Find where the given text appears and provide that cell's center as (x, y) coordinate. 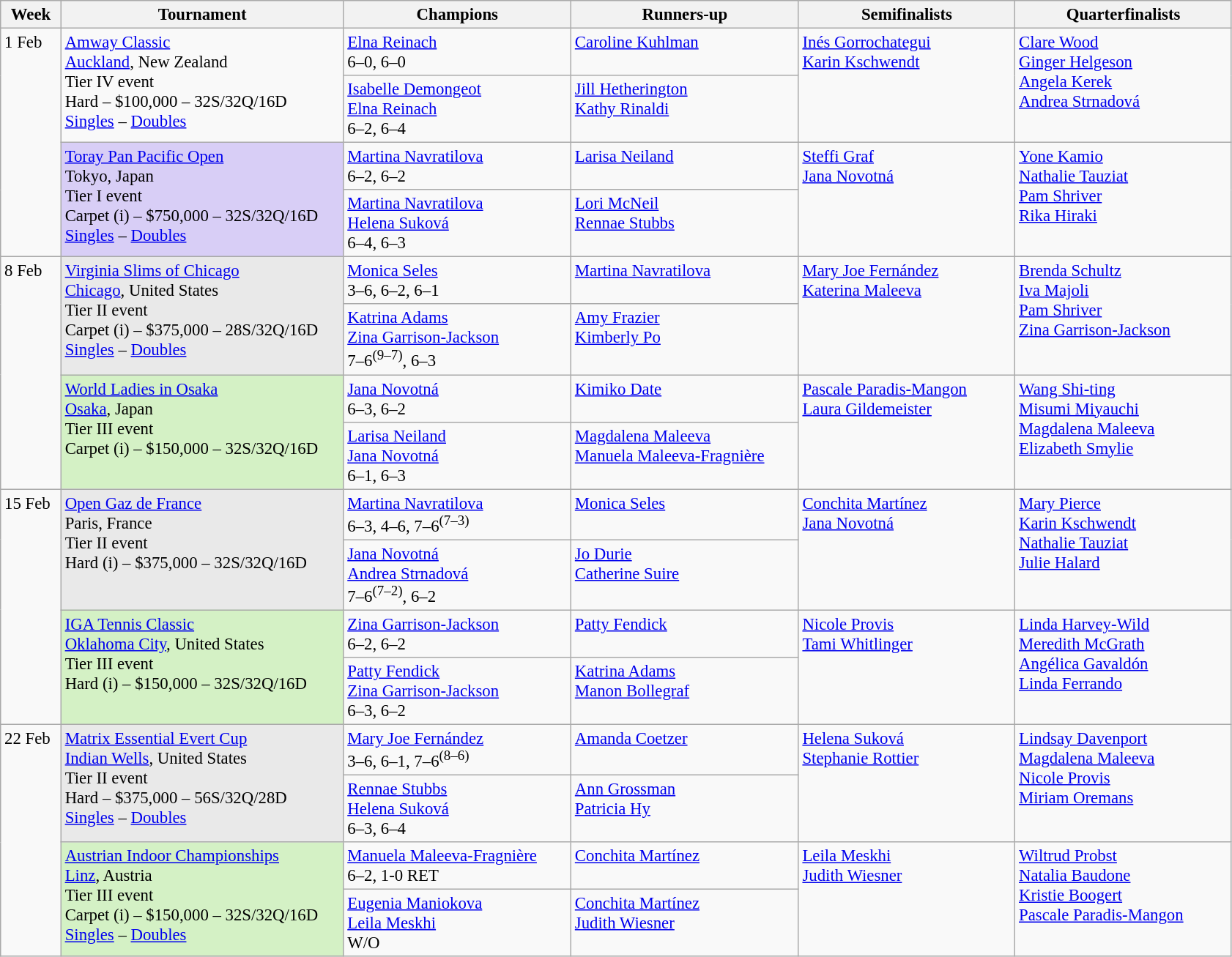
Martina Navratilova Helena Suková 6–4, 6–3 (457, 223)
Austrian Indoor Championships Linz, Austria Tier III event Carpet (i) – $150,000 – 32S/32Q/16DSingles – Doubles (202, 899)
Jo Durie Catherine Suire (686, 575)
Tournament (202, 15)
Virginia Slims of Chicago Chicago, United States Tier II event Carpet (i) – $375,000 – 28S/32Q/16DSingles – Doubles (202, 316)
Elna Reinach6–0, 6–0 (457, 53)
Jana Novotná Andrea Strnadová 7–6(7–2), 6–2 (457, 575)
Magdalena Maleeva Manuela Maleeva-Fragnière (686, 455)
Champions (457, 15)
Rennae Stubbs Helena Suková 6–3, 6–4 (457, 809)
Martina Navratilova 6–3, 4–6, 7–6(7–3) (457, 514)
8 Feb (31, 373)
Mary Joe Fernández Katerina Maleeva (907, 316)
Martina Navratilova (686, 281)
Mary Pierce Karin Kschwendt Nathalie Tauziat Julie Halard (1124, 549)
Runners-up (686, 15)
Martina Navratilova6–2, 6–2 (457, 167)
Steffi Graf Jana Novotná (907, 200)
Yone Kamio Nathalie Tauziat Pam Shriver Rika Hiraki (1124, 200)
Jill Hetherington Kathy Rinaldi (686, 109)
Caroline Kuhlman (686, 53)
Nicole Provis Tami Whitlinger (907, 667)
Amanda Coetzer (686, 750)
Katrina Adams Manon Bollegraf (686, 691)
Conchita Martínez (686, 865)
Patty Fendick (686, 634)
Conchita Martínez Jana Novotná (907, 549)
Toray Pan Pacific Open Tokyo, Japan Tier I event Carpet (i) – $750,000 – 32S/32Q/16DSingles – Doubles (202, 200)
Eugenia Maniokova Leila Meskhi W/O (457, 923)
Lindsay Davenport Magdalena Maleeva Nicole Provis Miriam Oremans (1124, 783)
Linda Harvey-Wild Meredith McGrath Angélica Gavaldón Linda Ferrando (1124, 667)
Mary Joe Fernández 3–6, 6–1, 7–6(8–6) (457, 750)
Semifinalists (907, 15)
15 Feb (31, 607)
Isabelle Demongeot Elna Reinach 6–2, 6–4 (457, 109)
Pascale Paradis-Mangon Laura Gildemeister (907, 432)
Lori McNeil Rennae Stubbs (686, 223)
Zina Garrison-Jackson 6–2, 6–2 (457, 634)
Wang Shi-ting Misumi Miyauchi Magdalena Maleeva Elizabeth Smylie (1124, 432)
Manuela Maleeva-Fragnière 6–2, 1-0 RET (457, 865)
Monica Seles (686, 514)
Amway Classic Auckland, New Zealand Tier IV event Hard – $100,000 – 32S/32Q/16DSingles – Doubles (202, 86)
Kimiko Date (686, 398)
Quarterfinalists (1124, 15)
Katrina Adams Zina Garrison-Jackson 7–6(9–7), 6–3 (457, 340)
Conchita Martínez Judith Wiesner (686, 923)
1 Feb (31, 143)
Matrix Essential Evert Cup Indian Wells, United States Tier II event Hard – $375,000 – 56S/32Q/28DSingles – Doubles (202, 783)
Larisa Neiland Jana Novotná 6–1, 6–3 (457, 455)
Amy Frazier Kimberly Po (686, 340)
Jana Novotná 6–3, 6–2 (457, 398)
Inés Gorrochategui Karin Kschwendt (907, 86)
Helena Suková Stephanie Rottier (907, 783)
Ann Grossman Patricia Hy (686, 809)
22 Feb (31, 841)
Leila Meskhi Judith Wiesner (907, 899)
Brenda Schultz Iva Majoli Pam Shriver Zina Garrison-Jackson (1124, 316)
Week (31, 15)
Open Gaz de France Paris, France Tier II event Hard (i) – $375,000 – 32S/32Q/16D (202, 549)
Wiltrud Probst Natalia Baudone Kristie Boogert Pascale Paradis-Mangon (1124, 899)
Larisa Neiland (686, 167)
Patty Fendick Zina Garrison-Jackson 6–3, 6–2 (457, 691)
Monica Seles3–6, 6–2, 6–1 (457, 281)
World Ladies in Osaka Osaka, Japan Tier III event Carpet (i) – $150,000 – 32S/32Q/16D (202, 432)
IGA Tennis Classic Oklahoma City, United States Tier III event Hard (i) – $150,000 – 32S/32Q/16D (202, 667)
Clare Wood Ginger Helgeson Angela Kerek Andrea Strnadová (1124, 86)
